Extract the (X, Y) coordinate from the center of the cell holding the provided text.  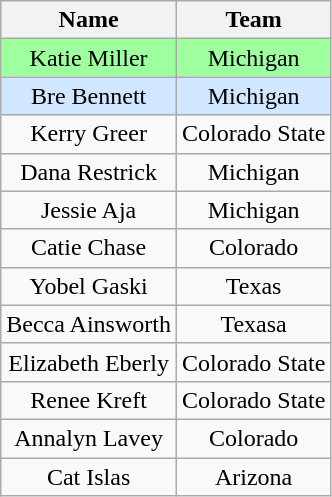
Elizabeth Eberly (89, 362)
Catie Chase (89, 248)
Bre Bennett (89, 96)
Becca Ainsworth (89, 324)
Arizona (253, 477)
Texas (253, 286)
Annalyn Lavey (89, 438)
Yobel Gaski (89, 286)
Name (89, 20)
Team (253, 20)
Jessie Aja (89, 210)
Dana Restrick (89, 172)
Cat Islas (89, 477)
Texasa (253, 324)
Renee Kreft (89, 400)
Kerry Greer (89, 134)
Katie Miller (89, 58)
